Capture the cell that displays the provided text and extract its [X, Y] central coordinate. 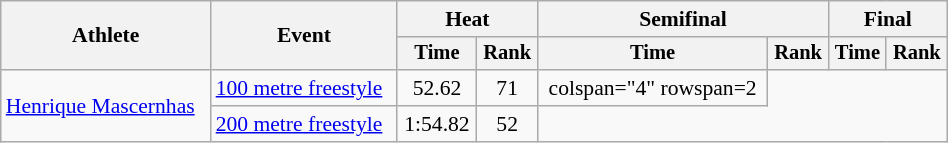
1:54.82 [437, 124]
Henrique Mascernhas [106, 106]
Event [304, 36]
71 [508, 88]
Semifinal [684, 19]
100 metre freestyle [304, 88]
52.62 [437, 88]
Heat [467, 19]
52 [508, 124]
Athlete [106, 36]
200 metre freestyle [304, 124]
Final [888, 19]
colspan="4" rowspan=2 [653, 88]
